Find where the given text appears and provide that cell's center as (X, Y) coordinate. 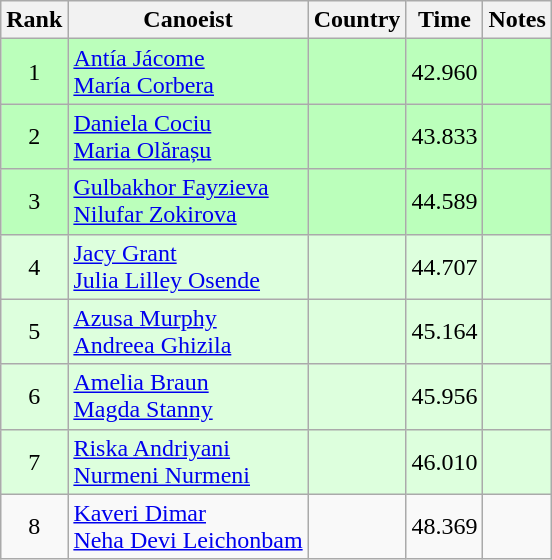
44.707 (444, 266)
7 (34, 462)
Antía JácomeMaría Corbera (188, 72)
6 (34, 396)
3 (34, 202)
Canoeist (188, 20)
Notes (517, 20)
4 (34, 266)
45.956 (444, 396)
8 (34, 526)
Kaveri DimarNeha Devi Leichonbam (188, 526)
Jacy GrantJulia Lilley Osende (188, 266)
42.960 (444, 72)
Country (357, 20)
2 (34, 136)
46.010 (444, 462)
43.833 (444, 136)
5 (34, 332)
Rank (34, 20)
Daniela CociuMaria Olărașu (188, 136)
Amelia BraunMagda Stanny (188, 396)
45.164 (444, 332)
Gulbakhor FayzievaNilufar Zokirova (188, 202)
1 (34, 72)
48.369 (444, 526)
Riska AndriyaniNurmeni Nurmeni (188, 462)
Azusa MurphyAndreea Ghizila (188, 332)
44.589 (444, 202)
Time (444, 20)
